Output the (x, y) coordinate of the center of the cell containing the given text.  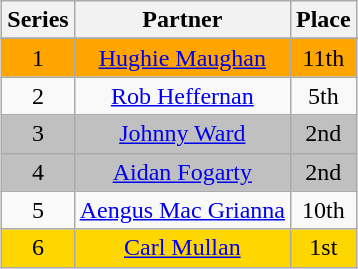
1 (38, 58)
Place (323, 20)
10th (323, 210)
3 (38, 134)
Hughie Maughan (182, 58)
Carl Mullan (182, 248)
Johnny Ward (182, 134)
4 (38, 172)
Series (38, 20)
1st (323, 248)
Aidan Fogarty (182, 172)
11th (323, 58)
6 (38, 248)
Aengus Mac Grianna (182, 210)
Partner (182, 20)
5 (38, 210)
5th (323, 96)
Rob Heffernan (182, 96)
2 (38, 96)
